Extract the [x, y] coordinate from the center of the cell holding the provided text.  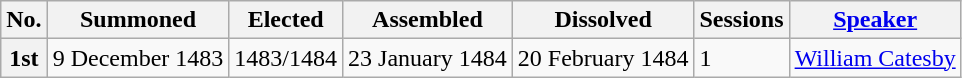
Summoned [138, 20]
1 [742, 58]
1483/1484 [286, 58]
20 February 1484 [603, 58]
9 December 1483 [138, 58]
William Catesby [875, 58]
23 January 1484 [428, 58]
Sessions [742, 20]
Speaker [875, 20]
Dissolved [603, 20]
No. [24, 20]
Assembled [428, 20]
1st [24, 58]
Elected [286, 20]
